Return (X, Y) of the center of cell containing provided text 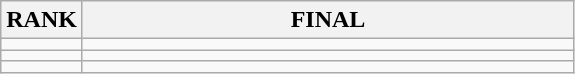
RANK (42, 20)
FINAL (328, 20)
